Scan for the cell matching the given text and deliver its (x, y) coordinate at center. 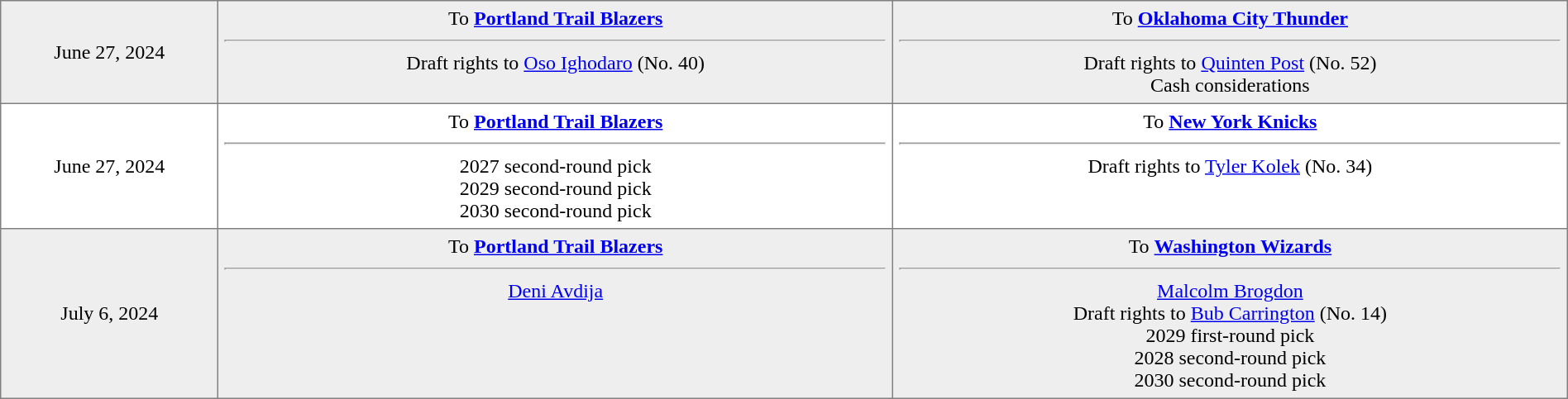
To New York KnicksDraft rights to Tyler Kolek (No. 34) (1231, 166)
To Portland Trail Blazers2027 second-round pick2029 second-round pick2030 second-round pick (556, 166)
To Portland Trail BlazersDraft rights to Oso Ighodaro (No. 40) (556, 52)
To Oklahoma City ThunderDraft rights to Quinten Post (No. 52)Cash considerations (1231, 52)
July 6, 2024 (109, 314)
To Washington WizardsMalcolm Brogdon Draft rights to Bub Carrington (No. 14)2029 first-round pick2028 second-round pick2030 second-round pick (1231, 314)
To Portland Trail BlazersDeni Avdija (556, 314)
